Return [X, Y] of the center of cell containing provided text 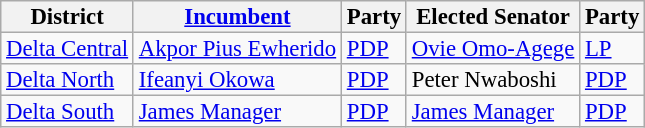
Delta Central [68, 49]
LP [612, 49]
Delta North [68, 80]
Ovie Omo-Agege [492, 49]
District [68, 17]
Ifeanyi Okowa [237, 80]
Delta South [68, 112]
Peter Nwaboshi [492, 80]
Incumbent [237, 17]
Akpor Pius Ewherido [237, 49]
Elected Senator [492, 17]
